Find where the given text appears and provide that cell's center as [x, y] coordinate. 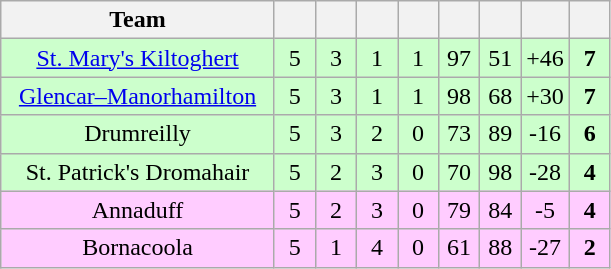
Team [138, 20]
-28 [546, 172]
61 [460, 248]
70 [460, 172]
51 [500, 58]
-16 [546, 134]
+30 [546, 96]
Annaduff [138, 210]
St. Mary's Kiltoghert [138, 58]
+46 [546, 58]
97 [460, 58]
88 [500, 248]
Drumreilly [138, 134]
73 [460, 134]
Glencar–Manorhamilton [138, 96]
-27 [546, 248]
Bornacoola [138, 248]
St. Patrick's Dromahair [138, 172]
79 [460, 210]
89 [500, 134]
6 [590, 134]
68 [500, 96]
84 [500, 210]
-5 [546, 210]
